From the cell containing the given text, extract its center point as (X, Y) coordinate. 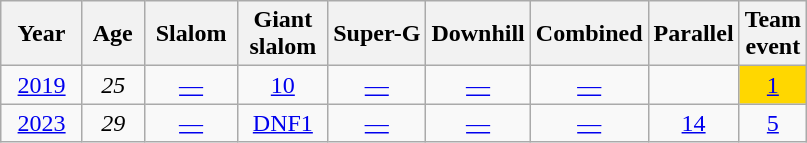
10 (283, 85)
25 (113, 85)
Teamevent (773, 34)
1 (773, 85)
Year (42, 34)
2019 (42, 85)
Slalom (191, 34)
Super-G (377, 34)
DNF1 (283, 123)
Downhill (478, 34)
14 (694, 123)
Parallel (694, 34)
Age (113, 34)
Combined (589, 34)
29 (113, 123)
5 (773, 123)
2023 (42, 123)
Giant slalom (283, 34)
